Output the [X, Y] coordinate of the center of the cell containing the given text.  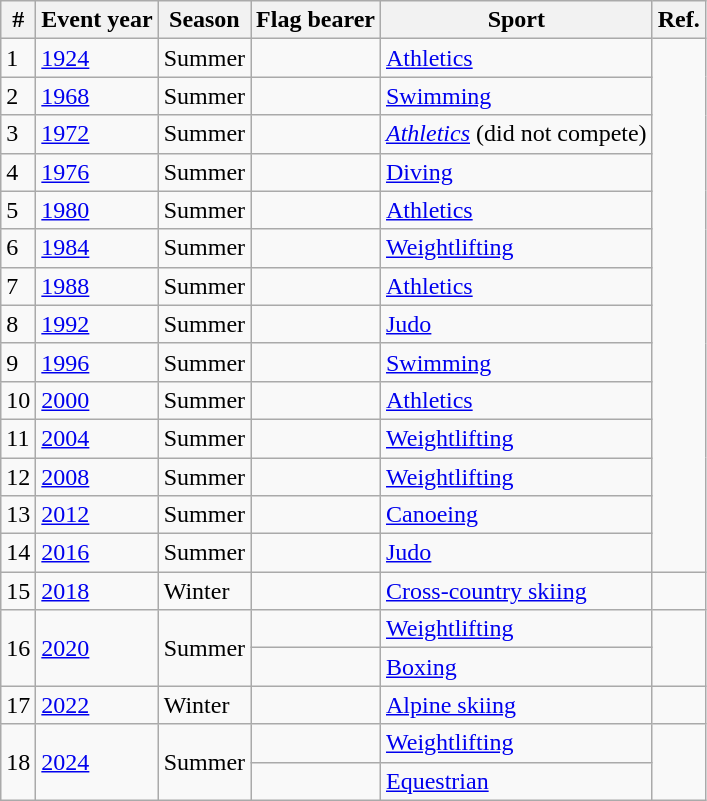
Canoeing [516, 515]
2016 [97, 553]
15 [18, 591]
Ref. [678, 20]
1980 [97, 210]
17 [18, 705]
Alpine skiing [516, 705]
2000 [97, 400]
1968 [97, 96]
9 [18, 362]
1996 [97, 362]
8 [18, 324]
2012 [97, 515]
5 [18, 210]
7 [18, 286]
1972 [97, 134]
Diving [516, 172]
1992 [97, 324]
1976 [97, 172]
2022 [97, 705]
Event year [97, 20]
14 [18, 553]
Season [204, 20]
10 [18, 400]
1988 [97, 286]
1984 [97, 248]
Equestrian [516, 781]
Flag bearer [316, 20]
18 [18, 762]
3 [18, 134]
2024 [97, 762]
2 [18, 96]
Athletics (did not compete) [516, 134]
1924 [97, 58]
2008 [97, 477]
11 [18, 438]
16 [18, 648]
6 [18, 248]
4 [18, 172]
Boxing [516, 667]
2020 [97, 648]
2018 [97, 591]
Sport [516, 20]
2004 [97, 438]
12 [18, 477]
13 [18, 515]
Cross-country skiing [516, 591]
# [18, 20]
1 [18, 58]
